Return (X, Y) of the center of cell containing provided text 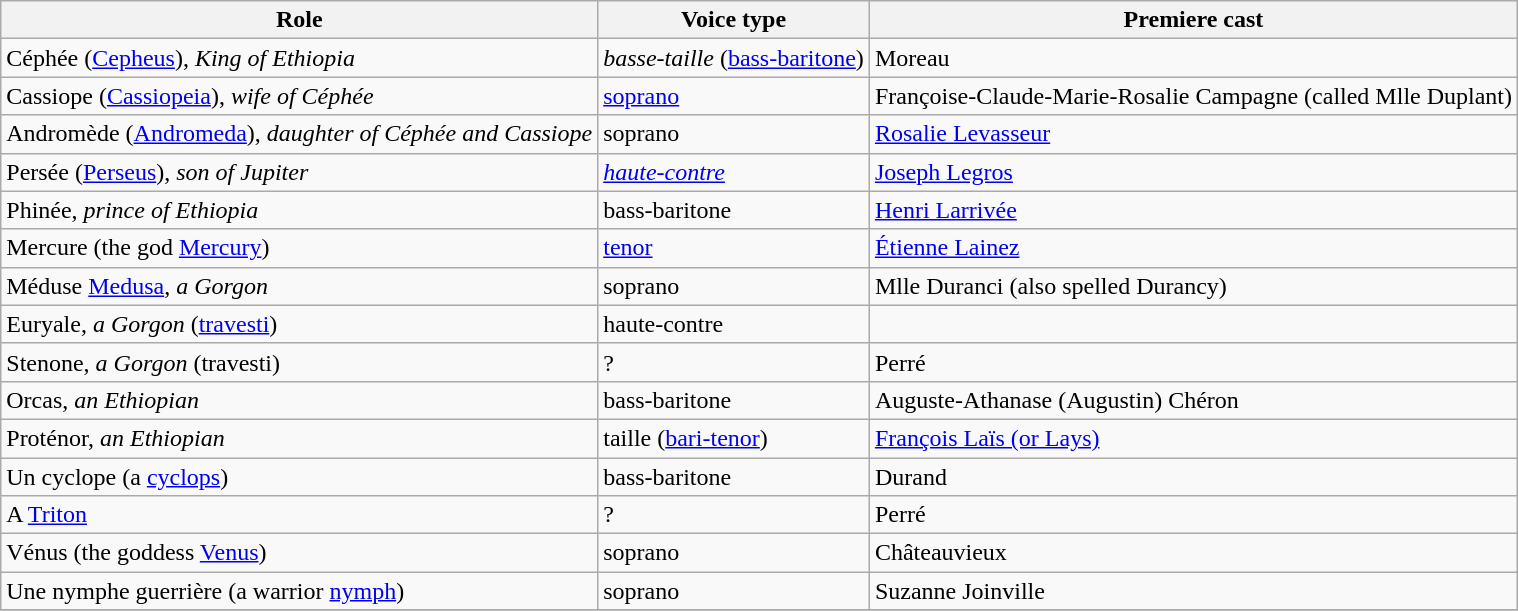
Persée (Perseus), son of Jupiter (300, 172)
Cassiope (Cassiopeia), wife of Céphée (300, 96)
basse-taille (bass-baritone) (734, 58)
Vénus (the goddess Venus) (300, 553)
tenor (734, 248)
Étienne Lainez (1193, 248)
Méduse Medusa, a Gorgon (300, 286)
Role (300, 20)
Henri Larrivée (1193, 210)
Voice type (734, 20)
Proténor, an Ethiopian (300, 438)
Mercure (the god Mercury) (300, 248)
Françoise-Claude-Marie-Rosalie Campagne (called Mlle Duplant) (1193, 96)
Mlle Duranci (also spelled Durancy) (1193, 286)
Une nymphe guerrière (a warrior nymph) (300, 591)
taille (bari-tenor) (734, 438)
Euryale, a Gorgon (travesti) (300, 324)
Châteauvieux (1193, 553)
Suzanne Joinville (1193, 591)
Orcas, an Ethiopian (300, 400)
Un cyclope (a cyclops) (300, 477)
Phinée, prince of Ethiopia (300, 210)
Stenone, a Gorgon (travesti) (300, 362)
A Triton (300, 515)
Moreau (1193, 58)
Rosalie Levasseur (1193, 134)
Auguste-Athanase (Augustin) Chéron (1193, 400)
Durand (1193, 477)
Premiere cast (1193, 20)
Céphée (Cepheus), King of Ethiopia (300, 58)
Joseph Legros (1193, 172)
Andromède (Andromeda), daughter of Céphée and Cassiope (300, 134)
François Laïs (or Lays) (1193, 438)
